Determine the (X, Y) coordinate at the center of the cell enclosing the given text.  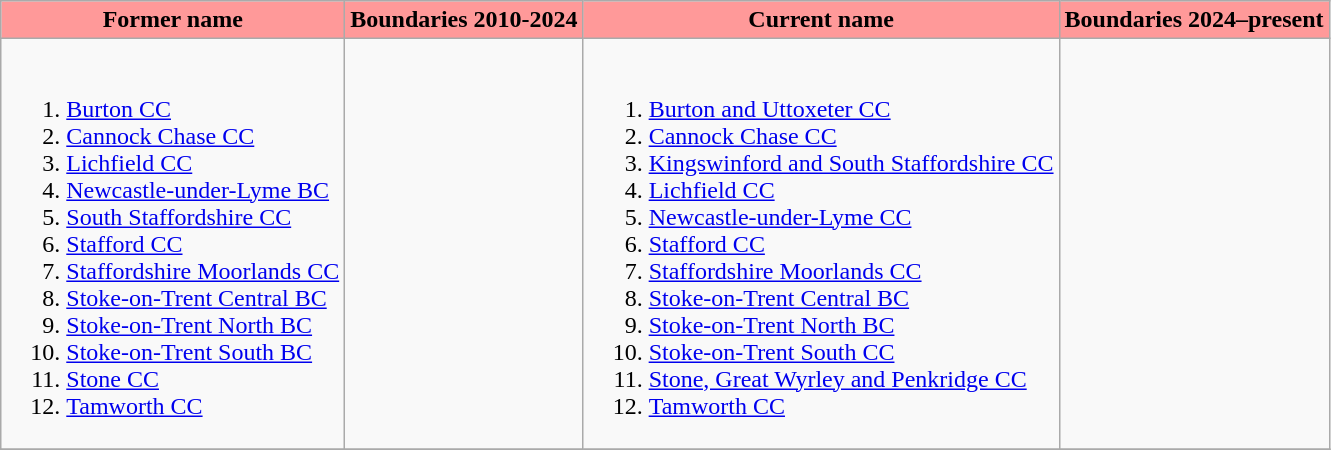
Boundaries 2010-2024 (464, 20)
Current name (821, 20)
Boundaries 2024–present (1194, 20)
Former name (173, 20)
